Return [x, y] of the center of cell containing provided text 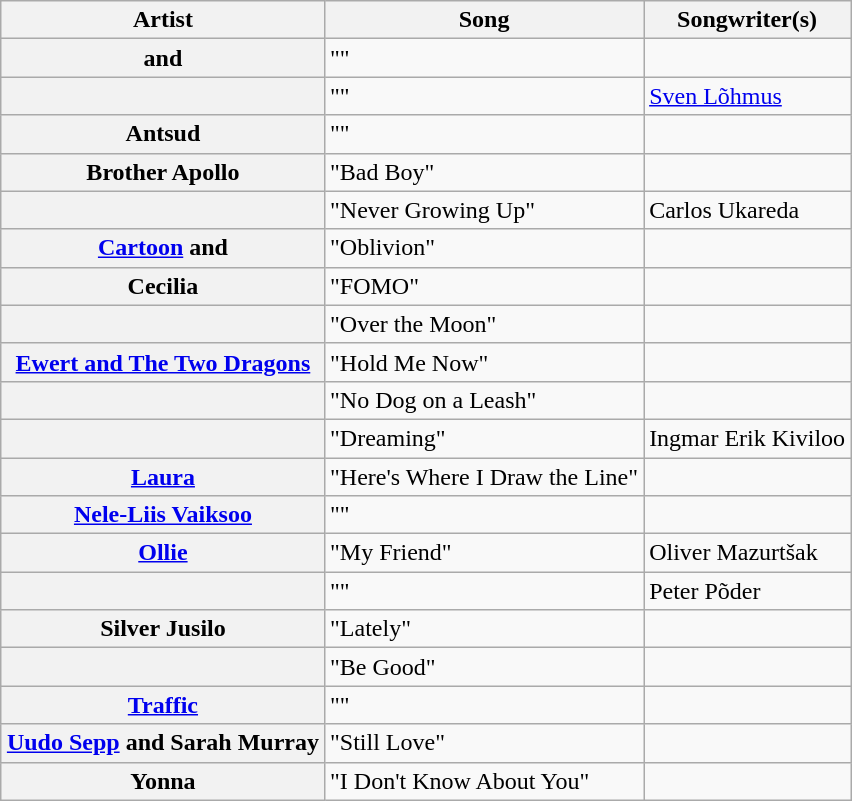
Ingmar Erik Kiviloo [748, 438]
Cecilia [162, 286]
"Never Growing Up" [484, 210]
"Lately" [484, 629]
Cartoon and [162, 248]
Peter Põder [748, 591]
Artist [162, 20]
Oliver Mazurtšak [748, 553]
"My Friend" [484, 553]
Carlos Ukareda [748, 210]
"Dreaming" [484, 438]
"Oblivion" [484, 248]
Ewert and The Two Dragons [162, 362]
"Be Good" [484, 667]
and [162, 58]
Brother Apollo [162, 172]
Songwriter(s) [748, 20]
"Over the Moon" [484, 324]
"Bad Boy" [484, 172]
Yonna [162, 781]
Laura [162, 477]
"I Don't Know About You" [484, 781]
"Here's Where I Draw the Line" [484, 477]
Sven Lõhmus [748, 96]
"FOMO" [484, 286]
Ollie [162, 553]
Silver Jusilo [162, 629]
Antsud [162, 134]
Uudo Sepp and Sarah Murray [162, 743]
"Hold Me Now" [484, 362]
"No Dog on a Leash" [484, 400]
Nele-Liis Vaiksoo [162, 515]
"Still Love" [484, 743]
Traffic [162, 705]
Song [484, 20]
